Search for the cell housing the specified text and yield its (X, Y) center coordinate. 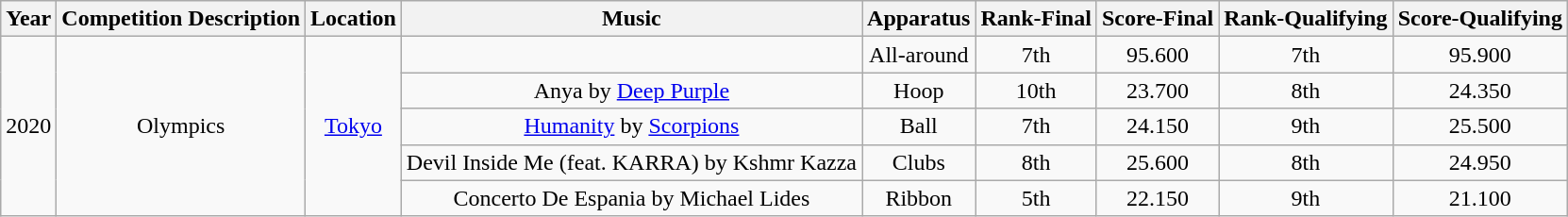
21.100 (1479, 198)
Apparatus (919, 19)
Score-Final (1157, 19)
Humanity by Scorpions (631, 126)
All-around (919, 55)
Ball (919, 126)
23.700 (1157, 91)
2020 (28, 126)
5th (1036, 198)
Concerto De Espania by Michael Lides (631, 198)
Location (354, 19)
Clubs (919, 162)
Rank-Qualifying (1306, 19)
Devil Inside Me (feat. KARRA) by Kshmr Kazza (631, 162)
Olympics (181, 126)
22.150 (1157, 198)
Ribbon (919, 198)
Competition Description (181, 19)
24.950 (1479, 162)
Anya by Deep Purple (631, 91)
Rank-Final (1036, 19)
Year (28, 19)
Score-Qualifying (1479, 19)
Hoop (919, 91)
24.350 (1479, 91)
25.500 (1479, 126)
95.600 (1157, 55)
95.900 (1479, 55)
25.600 (1157, 162)
Music (631, 19)
10th (1036, 91)
24.150 (1157, 126)
Tokyo (354, 126)
